Scan for the cell matching the given text and deliver its [X, Y] coordinate at center. 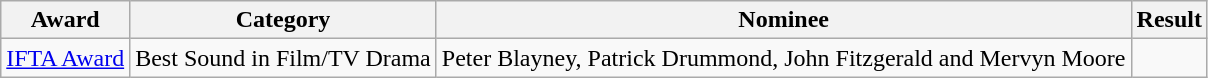
Nominee [784, 20]
Award [66, 20]
Best Sound in Film/TV Drama [284, 58]
Category [284, 20]
Peter Blayney, Patrick Drummond, John Fitzgerald and Mervyn Moore [784, 58]
Result [1169, 20]
IFTA Award [66, 58]
